Output the [X, Y] coordinate of the center of the cell containing the given text.  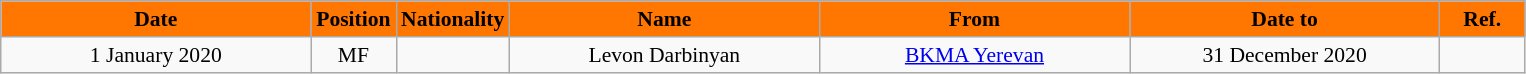
Position [354, 19]
31 December 2020 [1285, 55]
Nationality [452, 19]
Date to [1285, 19]
MF [354, 55]
Levon Darbinyan [664, 55]
Name [664, 19]
From [974, 19]
Date [156, 19]
BKMA Yerevan [974, 55]
Ref. [1482, 19]
1 January 2020 [156, 55]
